Return [X, Y] of the center of cell containing provided text 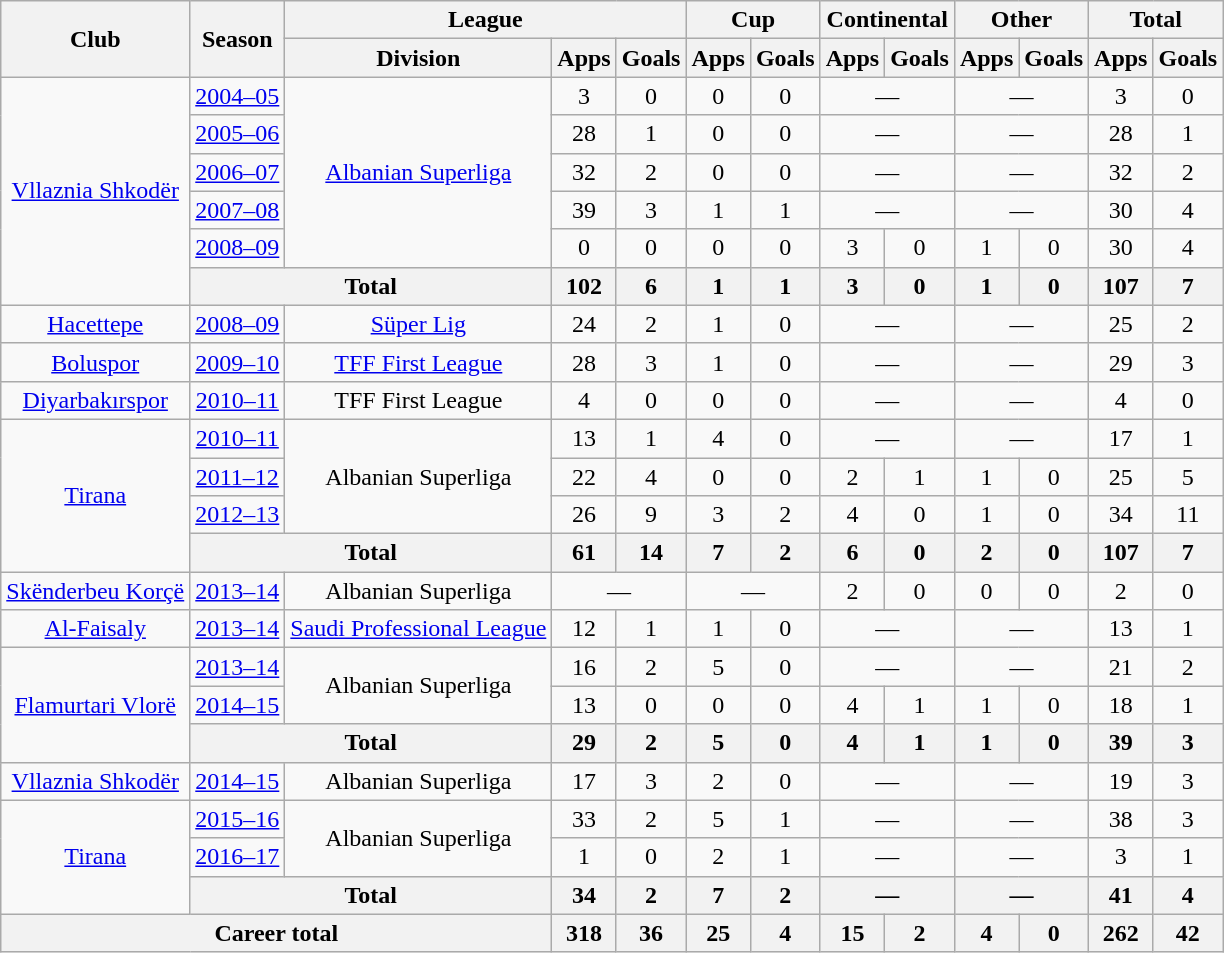
24 [584, 324]
Diyarbakırspor [96, 400]
Continental [887, 20]
Division [418, 58]
2007–08 [238, 210]
Club [96, 39]
11 [1188, 515]
18 [1121, 705]
Hacettepe [96, 324]
2015–16 [238, 819]
15 [852, 933]
Other [1021, 20]
Cup [753, 20]
Boluspor [96, 362]
2004–05 [238, 96]
2006–07 [238, 172]
Flamurtari Vlorë [96, 705]
102 [584, 286]
38 [1121, 819]
318 [584, 933]
12 [584, 629]
2016–17 [238, 857]
36 [651, 933]
Career total [276, 933]
22 [584, 477]
Saudi Professional League [418, 629]
33 [584, 819]
Al-Faisaly [96, 629]
16 [584, 667]
42 [1188, 933]
61 [584, 553]
262 [1121, 933]
2011–12 [238, 477]
41 [1121, 895]
9 [651, 515]
19 [1121, 781]
2012–13 [238, 515]
Season [238, 39]
League [486, 20]
21 [1121, 667]
2009–10 [238, 362]
26 [584, 515]
Süper Lig [418, 324]
14 [651, 553]
2005–06 [238, 134]
Skënderbeu Korçë [96, 591]
